Determine the [X, Y] coordinate at the center of the cell enclosing the given text.  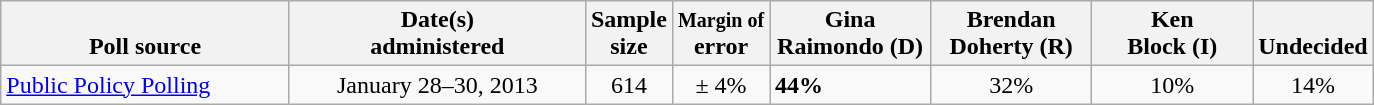
10% [1172, 85]
14% [1313, 85]
Poll source [146, 34]
Samplesize [628, 34]
BrendanDoherty (R) [1012, 34]
32% [1012, 85]
KenBlock (I) [1172, 34]
44% [850, 85]
614 [628, 85]
Margin oferror [720, 34]
± 4% [720, 85]
January 28–30, 2013 [437, 85]
Undecided [1313, 34]
Date(s)administered [437, 34]
GinaRaimondo (D) [850, 34]
Public Policy Polling [146, 85]
